Capture the cell that displays the provided text and extract its [x, y] central coordinate. 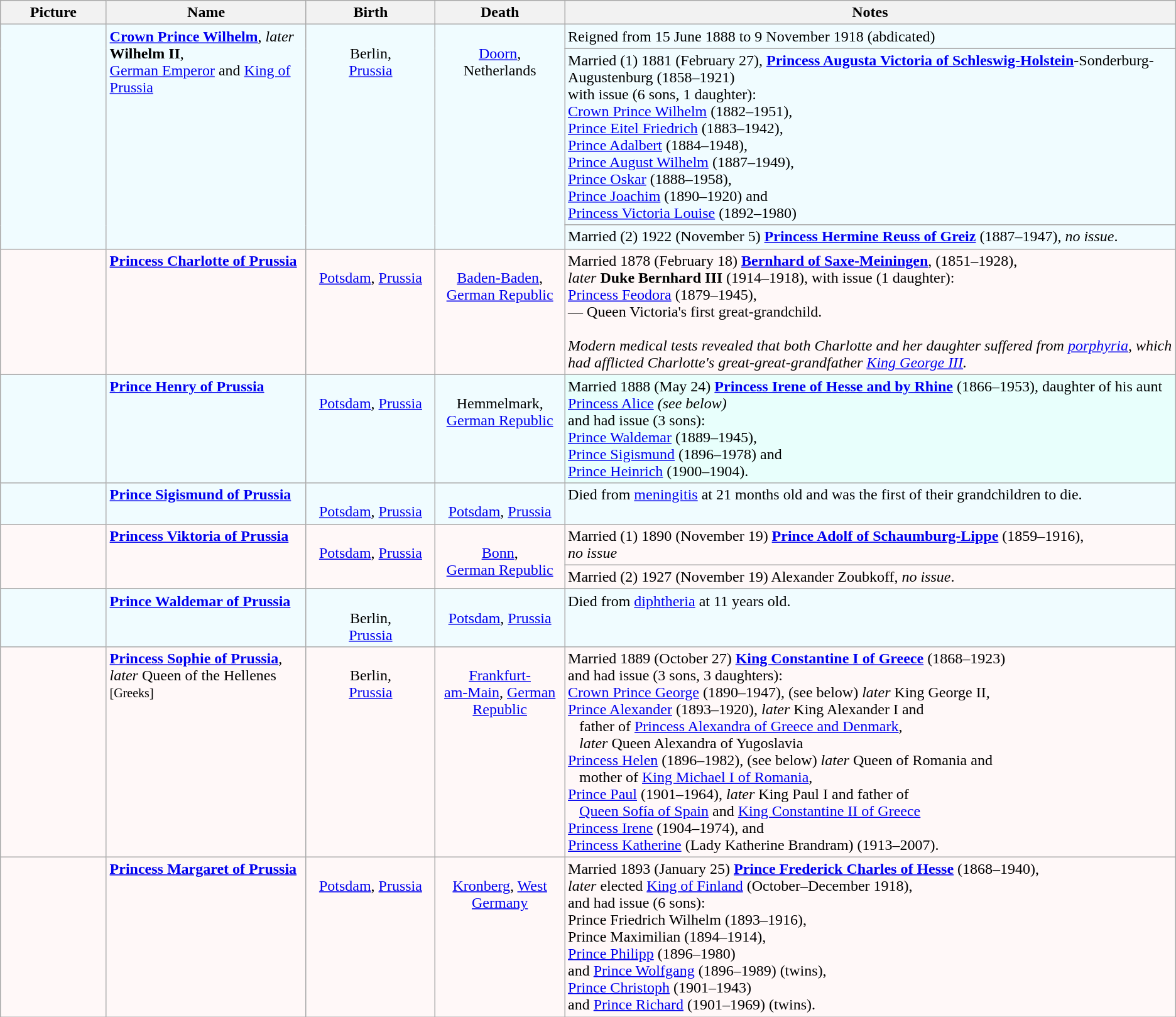
Death [500, 13]
Princess Sophie of Prussia,later Queen of the Hellenes [Greeks] [206, 751]
Prince Waldemar of Prussia [206, 617]
Picture [53, 13]
Prince Henry of Prussia [206, 428]
Princess Charlotte of Prussia [206, 312]
Notes [871, 13]
Berlin,Prussia [371, 617]
Princess Margaret of Prussia [206, 937]
Reigned from 15 June 1888 to 9 November 1918 (abdicated) [871, 36]
Princess Viktoria of Prussia [206, 557]
Crown Prince Wilhelm, later Wilhelm II, German Emperor and King of Prussia [206, 137]
Kronberg, West Germany [500, 937]
Bonn, German Republic [500, 557]
Married (2) 1927 (November 19) Alexander Zoubkoff, no issue. [871, 577]
Died from diphtheria at 11 years old. [871, 617]
Married (2) 1922 (November 5) Princess Hermine Reuss of Greiz (1887–1947), no issue. [871, 237]
Frankfurt-am-Main, German Republic [500, 751]
Baden-Baden, German Republic [500, 312]
Birth [371, 13]
Married (1) 1890 (November 19) Prince Adolf of Schaumburg-Lippe (1859–1916),no issue [871, 544]
Doorn, Netherlands [500, 137]
Name [206, 13]
Hemmelmark, German Republic [500, 428]
Prince Sigismund of Prussia [206, 504]
Died from meningitis at 21 months old and was the first of their grandchildren to die. [871, 504]
